Return the [X, Y] coordinate for the center point of the cell that contains the specified text.  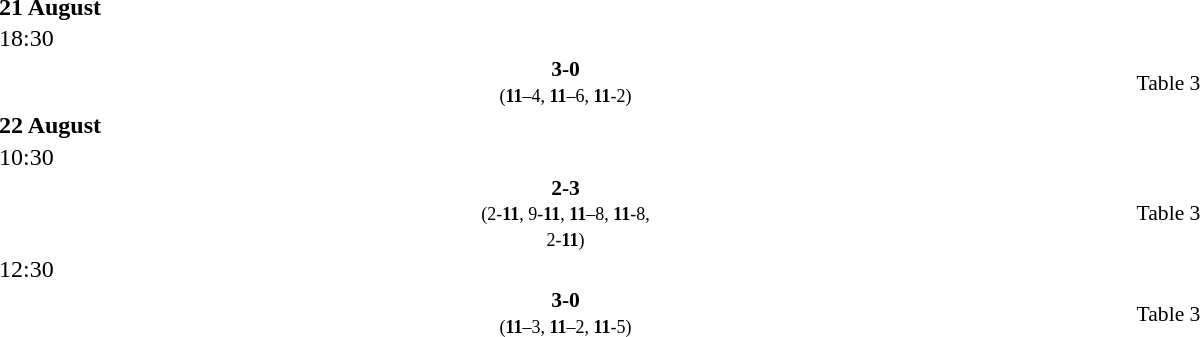
2-3 (2-11, 9-11, 11–8, 11-8, 2-11) [566, 214]
3-0 (11–4, 11–6, 11-2) [566, 82]
